Return (X, Y) of the center of cell containing provided text 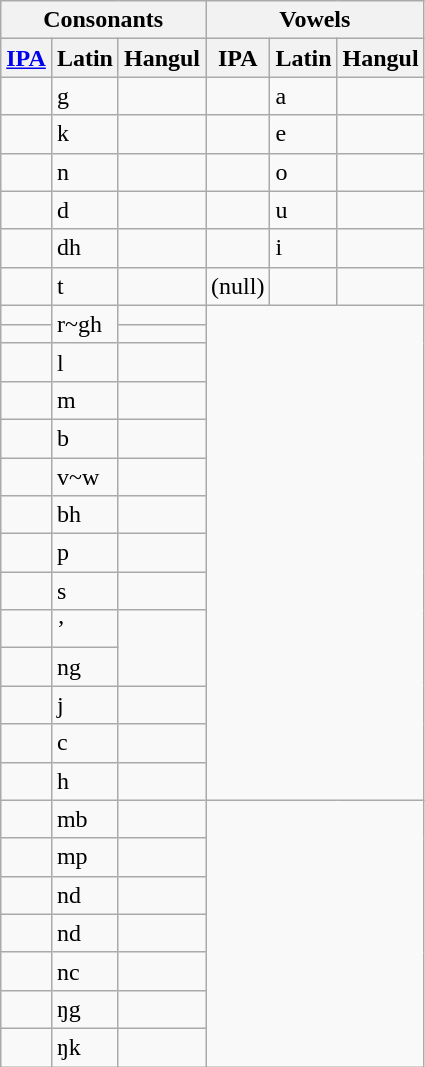
dh (84, 248)
r~gh (84, 324)
Vowels (316, 20)
d (84, 210)
a (304, 96)
t (84, 286)
g (84, 96)
i (304, 248)
mp (84, 857)
o (304, 172)
Consonants (104, 20)
e (304, 134)
c (84, 743)
j (84, 705)
ng (84, 667)
(null) (238, 286)
nc (84, 971)
v~w (84, 477)
m (84, 400)
ŋg (84, 1009)
mb (84, 819)
p (84, 553)
b (84, 438)
ŋk (84, 1047)
n (84, 172)
k (84, 134)
s (84, 591)
u (304, 210)
’ (84, 629)
bh (84, 515)
h (84, 781)
l (84, 362)
